Provide the (X, Y) coordinate of the cell's center where the given text is located.  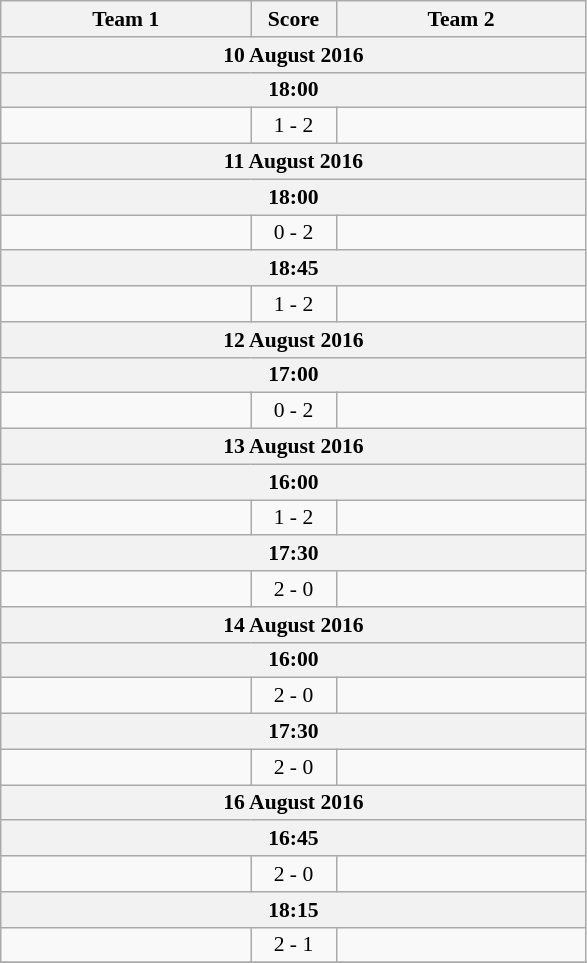
Team 1 (126, 19)
16 August 2016 (294, 803)
Score (294, 19)
14 August 2016 (294, 625)
12 August 2016 (294, 340)
13 August 2016 (294, 447)
Team 2 (461, 19)
18:15 (294, 910)
17:00 (294, 375)
11 August 2016 (294, 162)
16:45 (294, 839)
18:45 (294, 269)
10 August 2016 (294, 55)
2 - 1 (294, 945)
